Output the [x, y] coordinate of the center of the cell containing the given text.  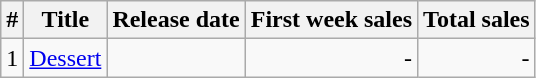
Total sales [477, 20]
Release date [176, 20]
Dessert [66, 58]
1 [12, 58]
Title [66, 20]
First week sales [331, 20]
# [12, 20]
